From the cell containing the given text, extract its center point as [x, y] coordinate. 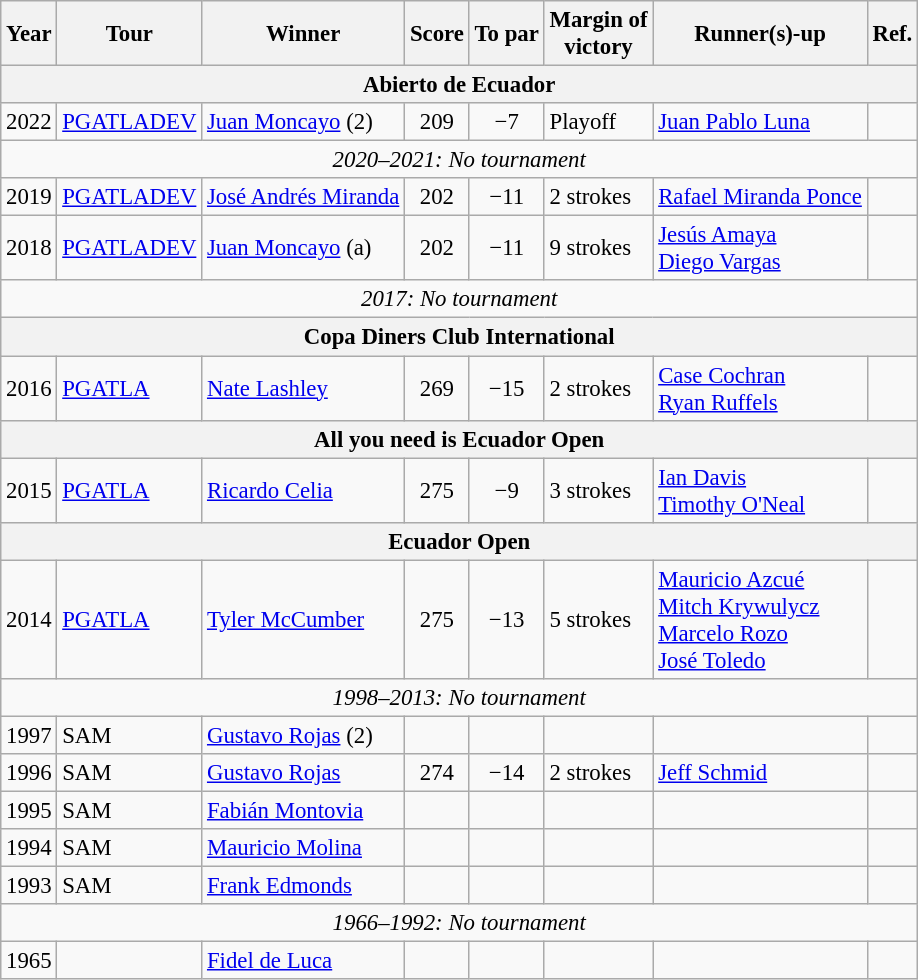
Juan Pablo Luna [760, 122]
2014 [29, 620]
José Andrés Miranda [304, 197]
2018 [29, 248]
Copa Diners Club International [460, 337]
1965 [29, 961]
Playoff [598, 122]
1996 [29, 773]
2016 [29, 388]
Ref. [892, 34]
2017: No tournament [460, 299]
To par [506, 34]
1997 [29, 735]
Mauricio Molina [304, 848]
Runner(s)-up [760, 34]
5 strokes [598, 620]
Tour [130, 34]
2020–2021: No tournament [460, 160]
Jeff Schmid [760, 773]
209 [438, 122]
2015 [29, 490]
Ricardo Celia [304, 490]
Juan Moncayo (a) [304, 248]
−9 [506, 490]
Margin ofvictory [598, 34]
1993 [29, 886]
−7 [506, 122]
1966–1992: No tournament [460, 923]
−15 [506, 388]
Score [438, 34]
Case Cochran Ryan Ruffels [760, 388]
2022 [29, 122]
Jesús Amaya Diego Vargas [760, 248]
1994 [29, 848]
Fabián Montovia [304, 810]
Mauricio Azcué Mitch Krywulycz Marcelo Rozo José Toledo [760, 620]
Ecuador Open [460, 541]
3 strokes [598, 490]
Gustavo Rojas (2) [304, 735]
−14 [506, 773]
−13 [506, 620]
1995 [29, 810]
269 [438, 388]
Juan Moncayo (2) [304, 122]
Nate Lashley [304, 388]
9 strokes [598, 248]
Ian Davis Timothy O'Neal [760, 490]
1998–2013: No tournament [460, 698]
Year [29, 34]
Gustavo Rojas [304, 773]
Frank Edmonds [304, 886]
2019 [29, 197]
274 [438, 773]
Fidel de Luca [304, 961]
Tyler McCumber [304, 620]
Rafael Miranda Ponce [760, 197]
Abierto de Ecuador [460, 85]
All you need is Ecuador Open [460, 439]
Winner [304, 34]
